Find where the given text appears and provide that cell's center as (X, Y) coordinate. 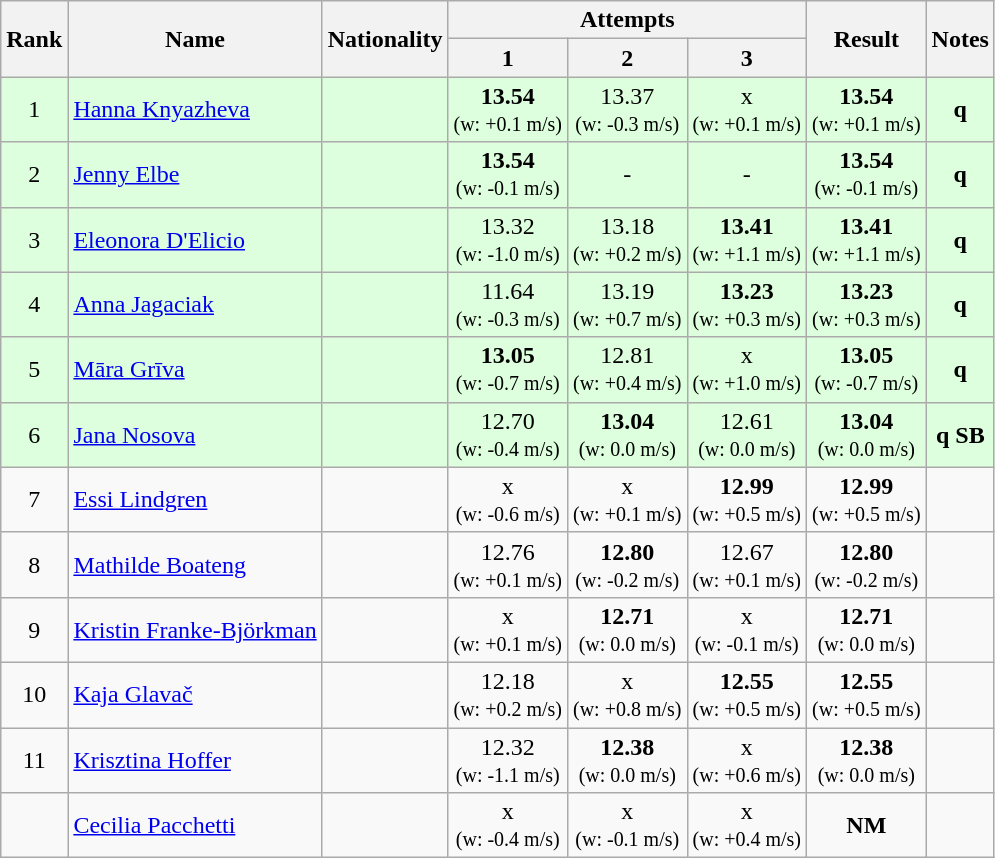
Jana Nosova (195, 434)
8 (34, 564)
x (w: +1.0 m/s) (747, 370)
Notes (960, 39)
Kaja Glavač (195, 694)
5 (34, 370)
9 (34, 630)
Nationality (385, 39)
x (w: +0.4 m/s) (747, 826)
Attempts (628, 20)
x (w: +0.6 m/s) (747, 760)
11 (34, 760)
Name (195, 39)
Krisztina Hoffer (195, 760)
Hanna Knyazheva (195, 110)
Eleonora D'Elicio (195, 240)
Māra Grīva (195, 370)
13.18 (w: +0.2 m/s) (627, 240)
13.32 (w: -1.0 m/s) (508, 240)
13.19 (w: +0.7 m/s) (627, 304)
Kristin Franke-Björkman (195, 630)
NM (867, 826)
q SB (960, 434)
Anna Jagaciak (195, 304)
Mathilde Boateng (195, 564)
12.76 (w: +0.1 m/s) (508, 564)
6 (34, 434)
7 (34, 500)
Jenny Elbe (195, 174)
11.64 (w: -0.3 m/s) (508, 304)
12.32 (w: -1.1 m/s) (508, 760)
Cecilia Pacchetti (195, 826)
12.61 (w: 0.0 m/s) (747, 434)
10 (34, 694)
4 (34, 304)
12.81 (w: +0.4 m/s) (627, 370)
12.18 (w: +0.2 m/s) (508, 694)
Result (867, 39)
x (w: -0.6 m/s) (508, 500)
Rank (34, 39)
x (w: -0.4 m/s) (508, 826)
13.37 (w: -0.3 m/s) (627, 110)
12.67 (w: +0.1 m/s) (747, 564)
x (w: +0.8 m/s) (627, 694)
12.70 (w: -0.4 m/s) (508, 434)
Essi Lindgren (195, 500)
